Capture the cell that displays the provided text and extract its [X, Y] central coordinate. 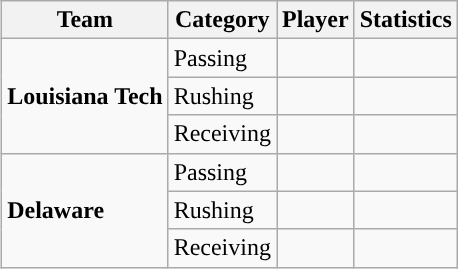
Category [222, 20]
Statistics [406, 20]
Player [315, 20]
Louisiana Tech [85, 96]
Delaware [85, 210]
Team [85, 20]
